Extract the [x, y] coordinate from the center of the cell holding the provided text.  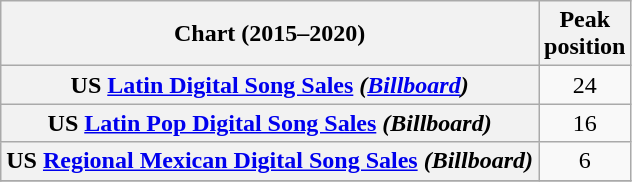
Chart (2015–2020) [270, 34]
6 [584, 161]
US Latin Pop Digital Song Sales (Billboard) [270, 123]
24 [584, 85]
US Latin Digital Song Sales (Billboard) [270, 85]
Peakposition [584, 34]
16 [584, 123]
US Regional Mexican Digital Song Sales (Billboard) [270, 161]
